Return the [x, y] coordinate for the center point of the cell that contains the specified text.  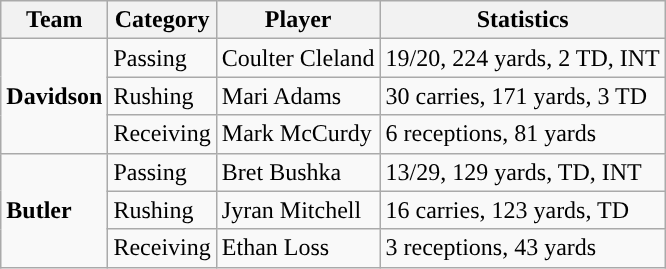
Mari Adams [298, 96]
30 carries, 171 yards, 3 TD [522, 96]
Butler [54, 210]
Jyran Mitchell [298, 210]
3 receptions, 43 yards [522, 248]
Ethan Loss [298, 248]
Mark McCurdy [298, 134]
Bret Bushka [298, 172]
16 carries, 123 yards, TD [522, 210]
Davidson [54, 96]
Player [298, 20]
Category [162, 20]
Coulter Cleland [298, 58]
6 receptions, 81 yards [522, 134]
Team [54, 20]
19/20, 224 yards, 2 TD, INT [522, 58]
Statistics [522, 20]
13/29, 129 yards, TD, INT [522, 172]
